Determine the (x, y) coordinate at the center of the cell enclosing the given text.  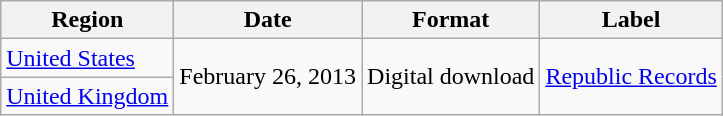
Region (88, 20)
Digital download (451, 77)
Label (631, 20)
United Kingdom (88, 96)
Republic Records (631, 77)
United States (88, 58)
Date (268, 20)
Format (451, 20)
February 26, 2013 (268, 77)
